Return the [X, Y] coordinate for the center point of the cell that contains the specified text.  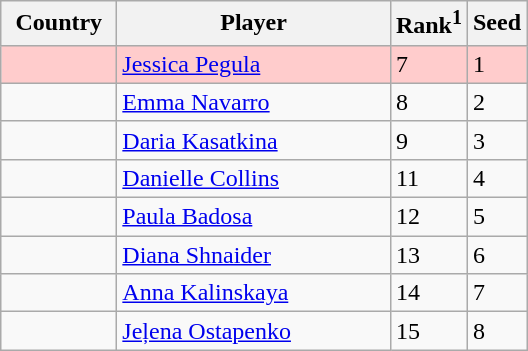
Rank1 [428, 24]
13 [428, 255]
Anna Kalinskaya [254, 293]
6 [496, 255]
Player [254, 24]
9 [428, 140]
12 [428, 217]
5 [496, 217]
Jessica Pegula [254, 64]
Jeļena Ostapenko [254, 331]
11 [428, 178]
14 [428, 293]
Daria Kasatkina [254, 140]
Country [59, 24]
Diana Shnaider [254, 255]
2 [496, 102]
3 [496, 140]
4 [496, 178]
Danielle Collins [254, 178]
1 [496, 64]
Emma Navarro [254, 102]
Paula Badosa [254, 217]
15 [428, 331]
Seed [496, 24]
